Return the (X, Y) coordinate for the center point of the cell that contains the specified text.  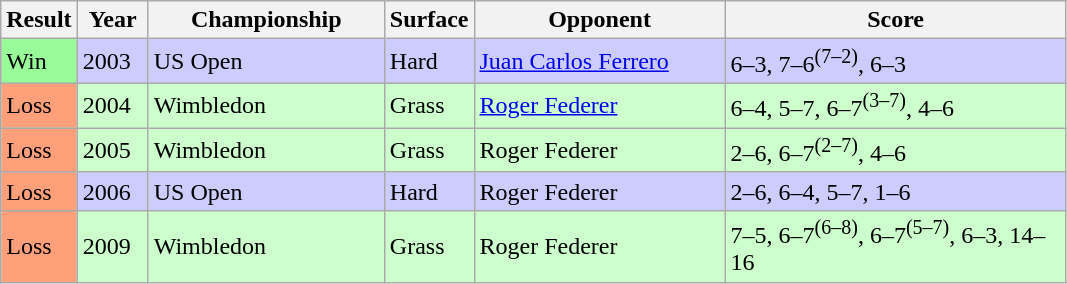
6–3, 7–6(7–2), 6–3 (896, 62)
Surface (429, 20)
2003 (112, 62)
Championship (266, 20)
2–6, 6–4, 5–7, 1–6 (896, 191)
2005 (112, 150)
7–5, 6–7(6–8), 6–7(5–7), 6–3, 14–16 (896, 247)
2009 (112, 247)
2–6, 6–7(2–7), 4–6 (896, 150)
Score (896, 20)
Juan Carlos Ferrero (600, 62)
Year (112, 20)
2004 (112, 106)
2006 (112, 191)
Result (39, 20)
6–4, 5–7, 6–7(3–7), 4–6 (896, 106)
Opponent (600, 20)
Win (39, 62)
